Search for the cell housing the specified text and yield its (x, y) center coordinate. 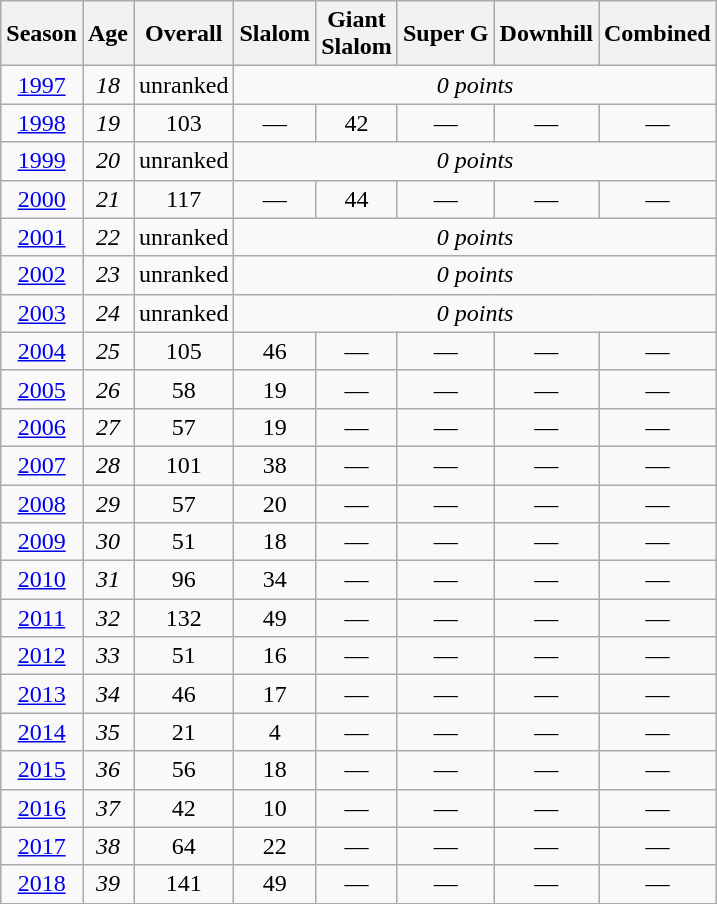
105 (184, 351)
2009 (42, 542)
132 (184, 618)
2017 (42, 846)
Combined (657, 34)
2003 (42, 313)
Overall (184, 34)
117 (184, 199)
2004 (42, 351)
1997 (42, 85)
Super G (446, 34)
39 (108, 884)
2015 (42, 770)
16 (275, 656)
96 (184, 580)
56 (184, 770)
25 (108, 351)
23 (108, 275)
2010 (42, 580)
28 (108, 465)
141 (184, 884)
64 (184, 846)
2018 (42, 884)
Slalom (275, 34)
2005 (42, 389)
33 (108, 656)
2006 (42, 427)
2001 (42, 237)
10 (275, 808)
2000 (42, 199)
2011 (42, 618)
17 (275, 694)
36 (108, 770)
2012 (42, 656)
24 (108, 313)
30 (108, 542)
Downhill (546, 34)
2016 (42, 808)
58 (184, 389)
2007 (42, 465)
29 (108, 503)
1998 (42, 123)
2002 (42, 275)
1999 (42, 161)
2013 (42, 694)
101 (184, 465)
27 (108, 427)
GiantSlalom (357, 34)
Season (42, 34)
32 (108, 618)
103 (184, 123)
Age (108, 34)
2008 (42, 503)
26 (108, 389)
4 (275, 732)
31 (108, 580)
37 (108, 808)
2014 (42, 732)
35 (108, 732)
44 (357, 199)
